Detect which cell encompasses the target text, then output its (X, Y) center coordinate. 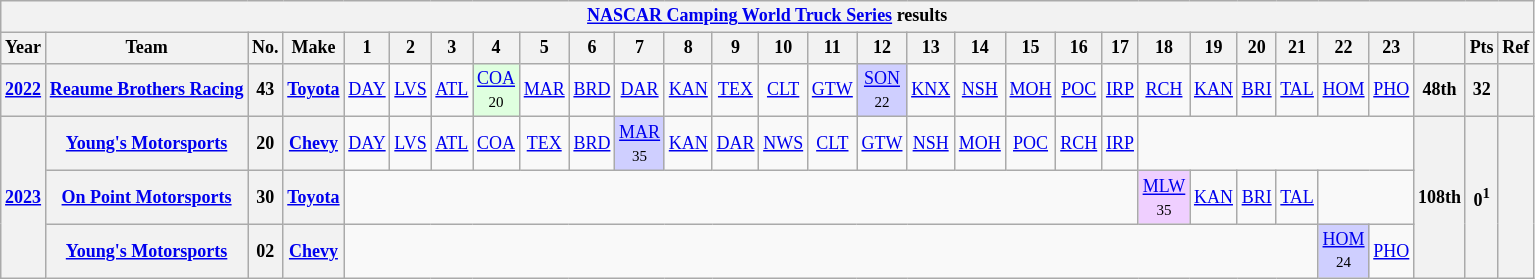
1 (367, 48)
48th (1440, 90)
11 (832, 48)
Reaume Brothers Racing (146, 90)
SON22 (882, 90)
2 (410, 48)
18 (1164, 48)
01 (1482, 198)
32 (1482, 90)
NWS (784, 144)
22 (1344, 48)
Team (146, 48)
6 (592, 48)
02 (266, 251)
COA (496, 144)
NASCAR Camping World Truck Series results (768, 16)
15 (1030, 48)
HOM (1344, 90)
9 (736, 48)
23 (1392, 48)
MLW35 (1164, 197)
MAR (544, 90)
5 (544, 48)
Make (314, 48)
3 (452, 48)
8 (688, 48)
16 (1079, 48)
Year (24, 48)
2023 (24, 198)
MAR35 (640, 144)
No. (266, 48)
On Point Motorsports (146, 197)
COA20 (496, 90)
2022 (24, 90)
4 (496, 48)
21 (1297, 48)
30 (266, 197)
7 (640, 48)
KNX (931, 90)
14 (980, 48)
43 (266, 90)
Ref (1516, 48)
HOM24 (1344, 251)
108th (1440, 198)
13 (931, 48)
17 (1120, 48)
12 (882, 48)
10 (784, 48)
19 (1214, 48)
Pts (1482, 48)
